Return the [X, Y] coordinate for the center point of the cell that contains the specified text.  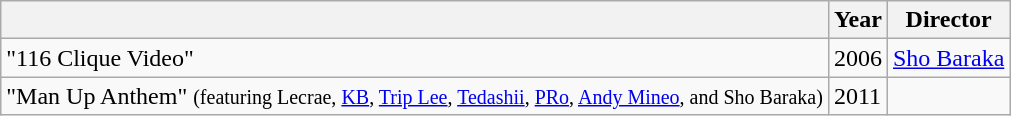
"Man Up Anthem" (featuring Lecrae, KB, Trip Lee, Tedashii, PRo, Andy Mineo, and Sho Baraka) [415, 96]
2011 [858, 96]
Sho Baraka [948, 58]
2006 [858, 58]
"116 Clique Video" [415, 58]
Year [858, 20]
Director [948, 20]
